Extract the (X, Y) coordinate from the center of the cell holding the provided text.  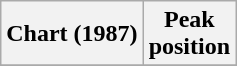
Chart (1987) (72, 34)
Peakposition (189, 34)
